Detect which cell encompasses the target text, then output its [x, y] center coordinate. 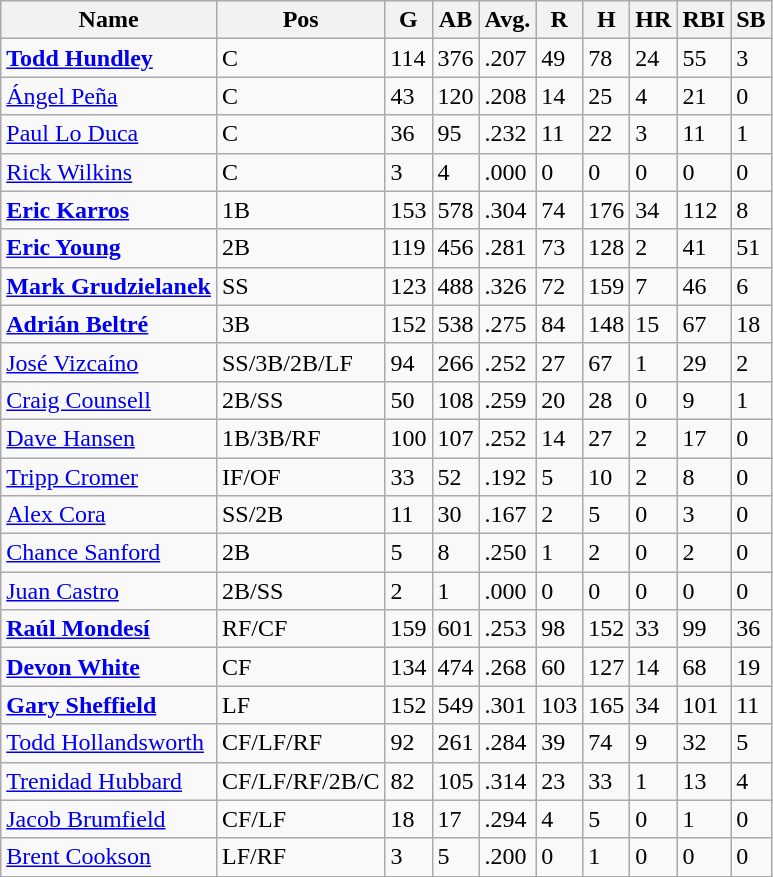
165 [606, 705]
84 [560, 324]
43 [408, 96]
Chance Sanford [109, 553]
22 [606, 134]
Ángel Peña [109, 96]
13 [704, 781]
488 [456, 286]
6 [751, 286]
3B [300, 324]
.304 [508, 210]
Jacob Brumfield [109, 819]
456 [456, 248]
.208 [508, 96]
Mark Grudzielanek [109, 286]
153 [408, 210]
.250 [508, 553]
H [606, 20]
103 [560, 705]
19 [751, 667]
28 [606, 400]
RBI [704, 20]
10 [606, 477]
Rick Wilkins [109, 172]
98 [560, 629]
SS [300, 286]
601 [456, 629]
128 [606, 248]
41 [704, 248]
LF/RF [300, 857]
108 [456, 400]
Eric Young [109, 248]
32 [704, 743]
578 [456, 210]
120 [456, 96]
7 [654, 286]
IF/OF [300, 477]
.259 [508, 400]
LF [300, 705]
261 [456, 743]
92 [408, 743]
52 [456, 477]
.207 [508, 58]
AB [456, 20]
G [408, 20]
25 [606, 96]
176 [606, 210]
.301 [508, 705]
119 [408, 248]
.275 [508, 324]
474 [456, 667]
Dave Hansen [109, 438]
60 [560, 667]
.268 [508, 667]
549 [456, 705]
SB [751, 20]
21 [704, 96]
.192 [508, 477]
Todd Hollandsworth [109, 743]
29 [704, 362]
50 [408, 400]
376 [456, 58]
Craig Counsell [109, 400]
107 [456, 438]
73 [560, 248]
78 [606, 58]
112 [704, 210]
46 [704, 286]
Todd Hundley [109, 58]
Juan Castro [109, 591]
127 [606, 667]
94 [408, 362]
1B/3B/RF [300, 438]
114 [408, 58]
Alex Cora [109, 515]
20 [560, 400]
Avg. [508, 20]
148 [606, 324]
24 [654, 58]
30 [456, 515]
Paul Lo Duca [109, 134]
49 [560, 58]
23 [560, 781]
123 [408, 286]
15 [654, 324]
HR [654, 20]
.232 [508, 134]
134 [408, 667]
.167 [508, 515]
101 [704, 705]
1B [300, 210]
Brent Cookson [109, 857]
.253 [508, 629]
José Vizcaíno [109, 362]
99 [704, 629]
Raúl Mondesí [109, 629]
51 [751, 248]
.294 [508, 819]
CF/LF/RF/2B/C [300, 781]
95 [456, 134]
68 [704, 667]
Pos [300, 20]
72 [560, 286]
CF/LF [300, 819]
82 [408, 781]
R [560, 20]
.326 [508, 286]
55 [704, 58]
.284 [508, 743]
Eric Karros [109, 210]
266 [456, 362]
105 [456, 781]
Gary Sheffield [109, 705]
Name [109, 20]
538 [456, 324]
SS/3B/2B/LF [300, 362]
Adrián Beltré [109, 324]
Tripp Cromer [109, 477]
SS/2B [300, 515]
CF [300, 667]
39 [560, 743]
Devon White [109, 667]
Trenidad Hubbard [109, 781]
.200 [508, 857]
RF/CF [300, 629]
.281 [508, 248]
CF/LF/RF [300, 743]
100 [408, 438]
.314 [508, 781]
